Detect which cell encompasses the target text, then output its (X, Y) center coordinate. 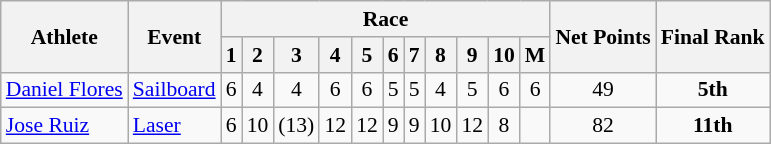
82 (602, 126)
Jose Ruiz (64, 126)
7 (414, 55)
M (536, 55)
Race (386, 19)
2 (258, 55)
(13) (296, 126)
11th (713, 126)
5th (713, 90)
Net Points (602, 36)
Laser (174, 126)
Sailboard (174, 90)
49 (602, 90)
Final Rank (713, 36)
3 (296, 55)
1 (232, 55)
Daniel Flores (64, 90)
Athlete (64, 36)
Event (174, 36)
